Scan for the cell matching the given text and deliver its (X, Y) coordinate at center. 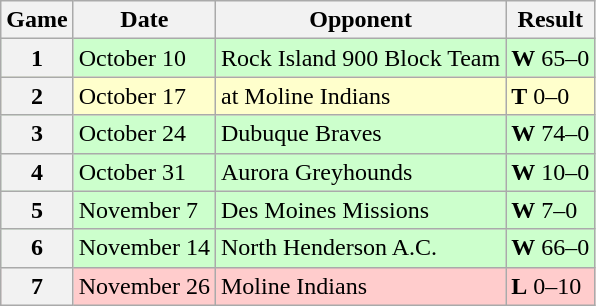
Dubuque Braves (360, 134)
October 17 (144, 96)
Result (550, 20)
Rock Island 900 Block Team (360, 58)
W 65–0 (550, 58)
1 (37, 58)
W 10–0 (550, 172)
Game (37, 20)
October 24 (144, 134)
Moline Indians (360, 286)
3 (37, 134)
6 (37, 248)
Date (144, 20)
November 26 (144, 286)
at Moline Indians (360, 96)
W 74–0 (550, 134)
4 (37, 172)
7 (37, 286)
November 7 (144, 210)
L 0–10 (550, 286)
T 0–0 (550, 96)
October 31 (144, 172)
2 (37, 96)
5 (37, 210)
North Henderson A.C. (360, 248)
October 10 (144, 58)
Des Moines Missions (360, 210)
Opponent (360, 20)
November 14 (144, 248)
W 7–0 (550, 210)
Aurora Greyhounds (360, 172)
W 66–0 (550, 248)
